Extract the [x, y] coordinate from the center of the cell holding the provided text.  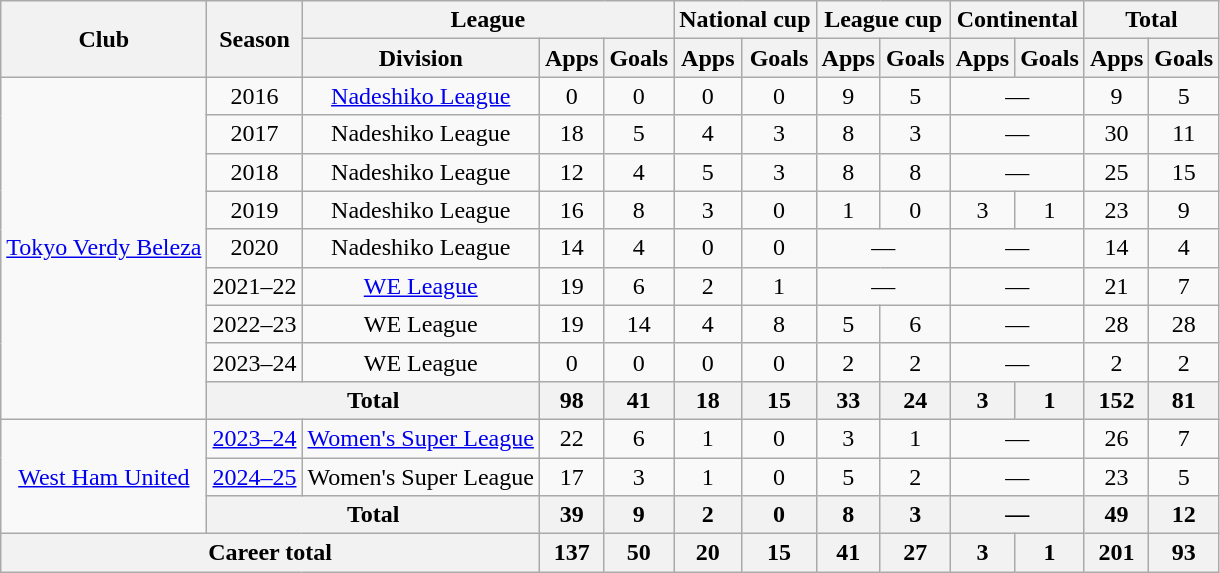
27 [915, 553]
16 [571, 210]
2016 [254, 96]
League [488, 20]
152 [1116, 400]
30 [1116, 134]
National cup [745, 20]
2018 [254, 172]
2021–22 [254, 286]
17 [571, 477]
West Ham United [104, 476]
11 [1184, 134]
2020 [254, 248]
33 [848, 400]
Season [254, 39]
Career total [270, 553]
49 [1116, 515]
24 [915, 400]
25 [1116, 172]
2019 [254, 210]
20 [708, 553]
Continental [1017, 20]
Club [104, 39]
Tokyo Verdy Beleza [104, 248]
50 [639, 553]
98 [571, 400]
81 [1184, 400]
137 [571, 553]
2017 [254, 134]
21 [1116, 286]
26 [1116, 438]
22 [571, 438]
2022–23 [254, 324]
93 [1184, 553]
League cup [883, 20]
201 [1116, 553]
39 [571, 515]
Division [420, 58]
2024–25 [254, 477]
